From the cell containing the given text, extract its center point as [x, y] coordinate. 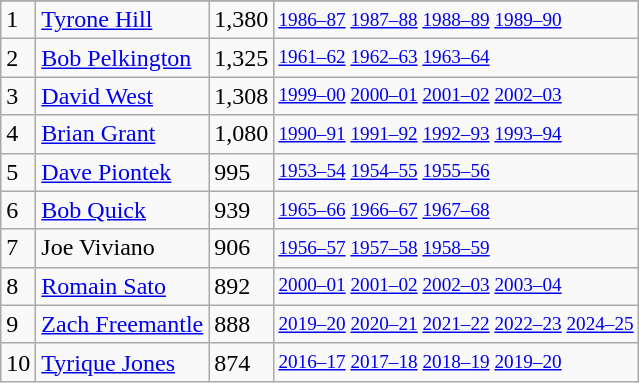
David West [122, 96]
10 [18, 362]
Brian Grant [122, 134]
2 [18, 58]
874 [242, 362]
1953–54 1954–55 1955–56 [456, 172]
906 [242, 248]
1965–66 1966–67 1967–68 [456, 210]
Bob Pelkington [122, 58]
1,080 [242, 134]
7 [18, 248]
1990–91 1991–92 1992–93 1993–94 [456, 134]
5 [18, 172]
Tyrone Hill [122, 20]
1961–62 1962–63 1963–64 [456, 58]
4 [18, 134]
6 [18, 210]
Bob Quick [122, 210]
1986–87 1987–88 1988–89 1989–90 [456, 20]
888 [242, 324]
1,308 [242, 96]
2000–01 2001–02 2002–03 2003–04 [456, 286]
1 [18, 20]
1956–57 1957–58 1958–59 [456, 248]
Romain Sato [122, 286]
Zach Freemantle [122, 324]
892 [242, 286]
939 [242, 210]
2016–17 2017–18 2018–19 2019–20 [456, 362]
Joe Viviano [122, 248]
1999–00 2000–01 2001–02 2002–03 [456, 96]
2019–20 2020–21 2021–22 2022–23 2024–25 [456, 324]
3 [18, 96]
1,380 [242, 20]
9 [18, 324]
995 [242, 172]
Tyrique Jones [122, 362]
1,325 [242, 58]
8 [18, 286]
Dave Piontek [122, 172]
